Capture the cell that displays the provided text and extract its (X, Y) central coordinate. 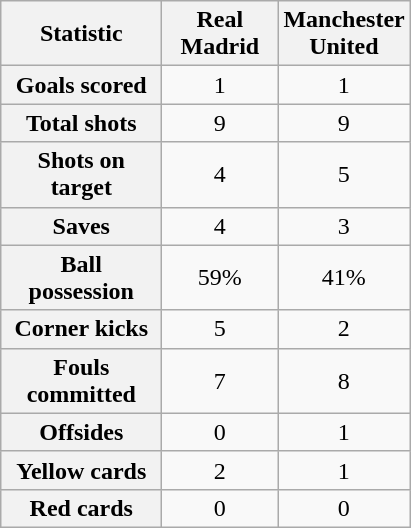
Statistic (82, 34)
Real Madrid (220, 34)
Red cards (82, 508)
Yellow cards (82, 470)
Fouls committed (82, 380)
Manchester United (344, 34)
Total shots (82, 123)
Goals scored (82, 85)
41% (344, 278)
3 (344, 226)
7 (220, 380)
Shots on target (82, 174)
8 (344, 380)
59% (220, 278)
Ball possession (82, 278)
Corner kicks (82, 329)
Saves (82, 226)
Offsides (82, 432)
